Identify which cell holds the provided text, then report its [x, y] central coordinate. 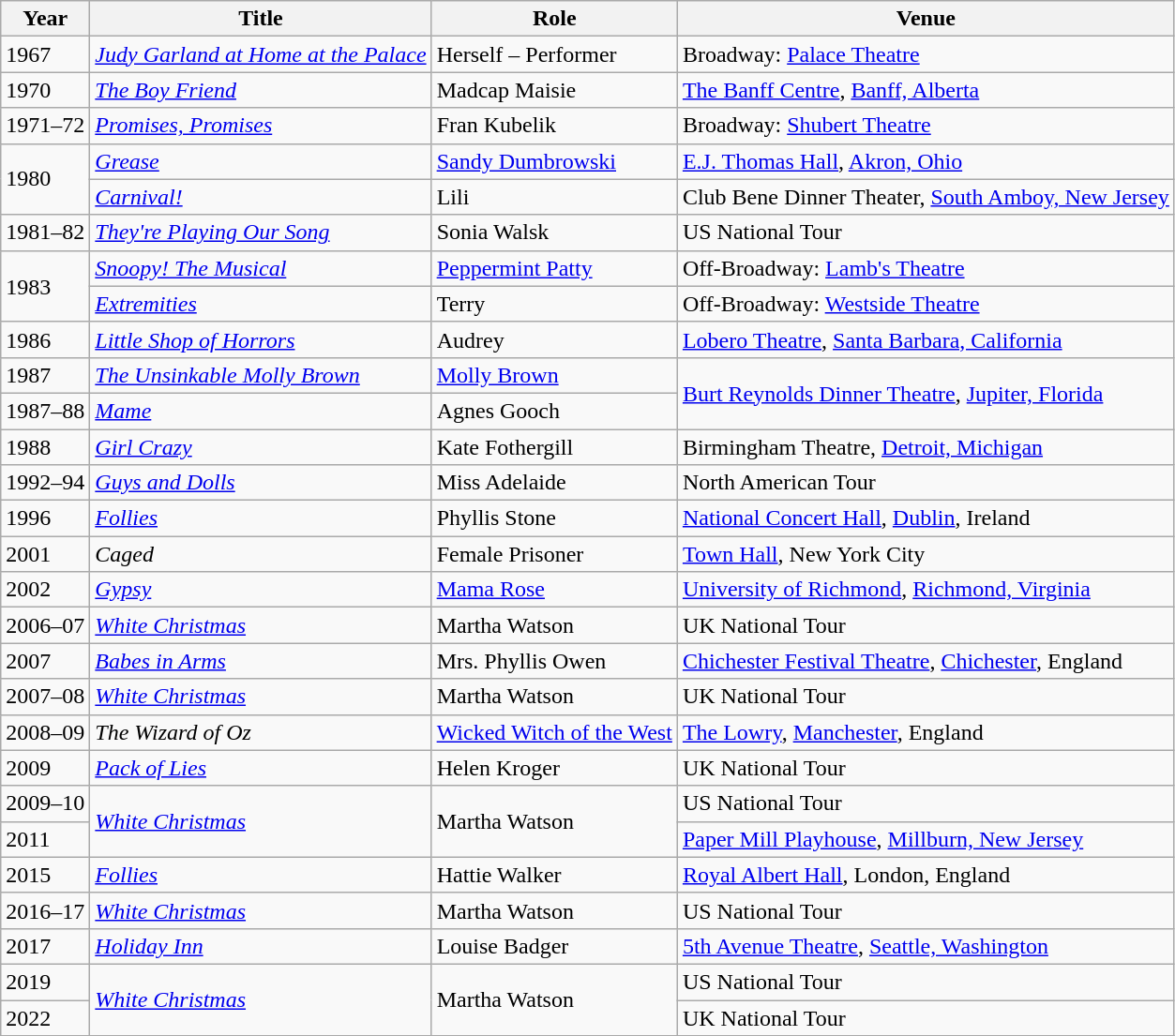
Birmingham Theatre, Detroit, Michigan [926, 447]
Wicked Witch of the West [554, 732]
Title [261, 19]
2022 [45, 1017]
Venue [926, 19]
North American Tour [926, 483]
Kate Fothergill [554, 447]
2001 [45, 554]
2007 [45, 661]
E.J. Thomas Hall, Akron, Ohio [926, 161]
Role [554, 19]
Burt Reynolds Dinner Theatre, Jupiter, Florida [926, 393]
2009 [45, 768]
2008–09 [45, 732]
Grease [261, 161]
Town Hall, New York City [926, 554]
Off-Broadway: Westside Theatre [926, 304]
Lobero Theatre, Santa Barbara, California [926, 339]
2009–10 [45, 803]
Mame [261, 411]
Paper Mill Playhouse, Millburn, New Jersey [926, 839]
Broadway: Shubert Theatre [926, 126]
1970 [45, 90]
2016–17 [45, 910]
University of Richmond, Richmond, Virginia [926, 590]
Mrs. Phyllis Owen [554, 661]
The Unsinkable Molly Brown [261, 375]
1987–88 [45, 411]
Fran Kubelik [554, 126]
1986 [45, 339]
2015 [45, 875]
2007–08 [45, 697]
The Wizard of Oz [261, 732]
The Banff Centre, Banff, Alberta [926, 90]
1996 [45, 518]
Little Shop of Horrors [261, 339]
1987 [45, 375]
2019 [45, 982]
Royal Albert Hall, London, England [926, 875]
Agnes Gooch [554, 411]
1980 [45, 179]
Broadway: Palace Theatre [926, 54]
Off-Broadway: Lamb's Theatre [926, 268]
1971–72 [45, 126]
2002 [45, 590]
1967 [45, 54]
5th Avenue Theatre, Seattle, Washington [926, 946]
Helen Kroger [554, 768]
Madcap Maisie [554, 90]
1981–82 [45, 233]
Gypsy [261, 590]
Mama Rose [554, 590]
Phyllis Stone [554, 518]
Club Bene Dinner Theater, South Amboy, New Jersey [926, 197]
1983 [45, 286]
1988 [45, 447]
Peppermint Patty [554, 268]
Hattie Walker [554, 875]
Audrey [554, 339]
Lili [554, 197]
Babes in Arms [261, 661]
Molly Brown [554, 375]
The Boy Friend [261, 90]
Caged [261, 554]
Herself – Performer [554, 54]
1992–94 [45, 483]
Snoopy! The Musical [261, 268]
Promises, Promises [261, 126]
Sonia Walsk [554, 233]
Chichester Festival Theatre, Chichester, England [926, 661]
Pack of Lies [261, 768]
Louise Badger [554, 946]
Girl Crazy [261, 447]
Holiday Inn [261, 946]
Carnival! [261, 197]
Terry [554, 304]
Judy Garland at Home at the Palace [261, 54]
Extremities [261, 304]
They're Playing Our Song [261, 233]
Female Prisoner [554, 554]
National Concert Hall, Dublin, Ireland [926, 518]
2017 [45, 946]
2006–07 [45, 625]
Year [45, 19]
Guys and Dolls [261, 483]
Miss Adelaide [554, 483]
Sandy Dumbrowski [554, 161]
2011 [45, 839]
The Lowry, Manchester, England [926, 732]
